Return [X, Y] of the center of cell containing provided text 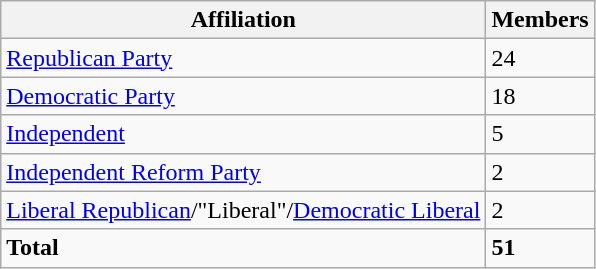
Affiliation [244, 20]
Republican Party [244, 58]
Independent Reform Party [244, 172]
Members [540, 20]
51 [540, 248]
Liberal Republican/"Liberal"/Democratic Liberal [244, 210]
24 [540, 58]
18 [540, 96]
Democratic Party [244, 96]
5 [540, 134]
Independent [244, 134]
Total [244, 248]
